Return the (x, y) coordinate for the center point of the cell that contains the specified text.  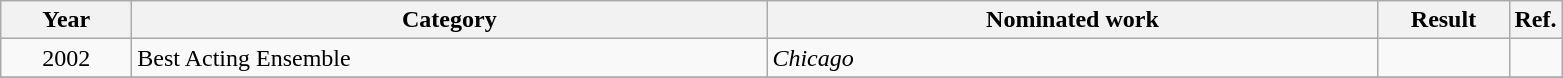
Chicago (1072, 58)
Category (450, 20)
Best Acting Ensemble (450, 58)
Nominated work (1072, 20)
Result (1444, 20)
2002 (66, 58)
Year (66, 20)
Ref. (1536, 20)
